Extract the [x, y] coordinate from the center of the cell holding the provided text.  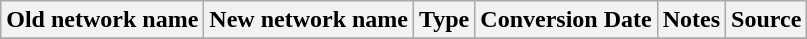
New network name [309, 20]
Source [766, 20]
Type [444, 20]
Conversion Date [566, 20]
Old network name [102, 20]
Notes [691, 20]
